Return [X, Y] of the center of cell containing provided text 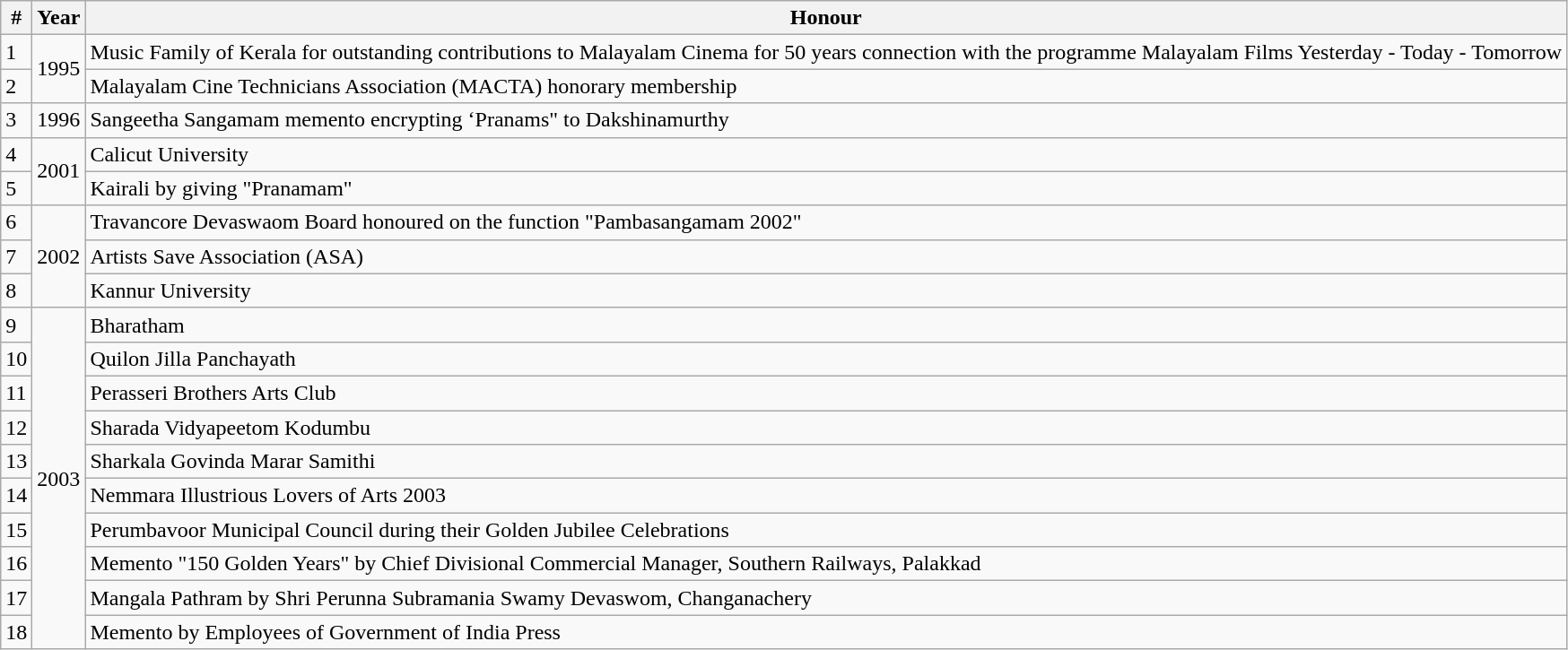
Sharkala Govinda Marar Samithi [826, 462]
12 [16, 428]
17 [16, 598]
1 [16, 52]
Quilon Jilla Panchayath [826, 359]
# [16, 18]
1995 [59, 69]
Perumbavoor Municipal Council during their Golden Jubilee Celebrations [826, 530]
1996 [59, 120]
Nemmara Illustrious Lovers of Arts 2003 [826, 496]
2002 [59, 256]
14 [16, 496]
13 [16, 462]
Year [59, 18]
Bharatham [826, 325]
5 [16, 188]
6 [16, 222]
9 [16, 325]
Kairali by giving "Pranamam" [826, 188]
2001 [59, 171]
10 [16, 359]
2003 [59, 479]
Sangeetha Sangamam memento encrypting ‘Pranams" to Dakshinamurthy [826, 120]
Artists Save Association (ASA) [826, 256]
Calicut University [826, 154]
Memento "150 Golden Years" by Chief Divisional Commercial Manager, Southern Railways, Palakkad [826, 564]
Kannur University [826, 290]
7 [16, 256]
3 [16, 120]
Mangala Pathram by Shri Perunna Subramania Swamy Devaswom, Changanachery [826, 598]
Malayalam Cine Technicians Association (MACTA) honorary membership [826, 86]
2 [16, 86]
15 [16, 530]
8 [16, 290]
4 [16, 154]
Honour [826, 18]
Memento by Employees of Government of India Press [826, 632]
18 [16, 632]
16 [16, 564]
Perasseri Brothers Arts Club [826, 393]
Travancore Devaswaom Board honoured on the function "Pambasangamam 2002" [826, 222]
11 [16, 393]
Sharada Vidyapeetom Kodumbu [826, 428]
